Return (x, y) of the center of cell containing provided text 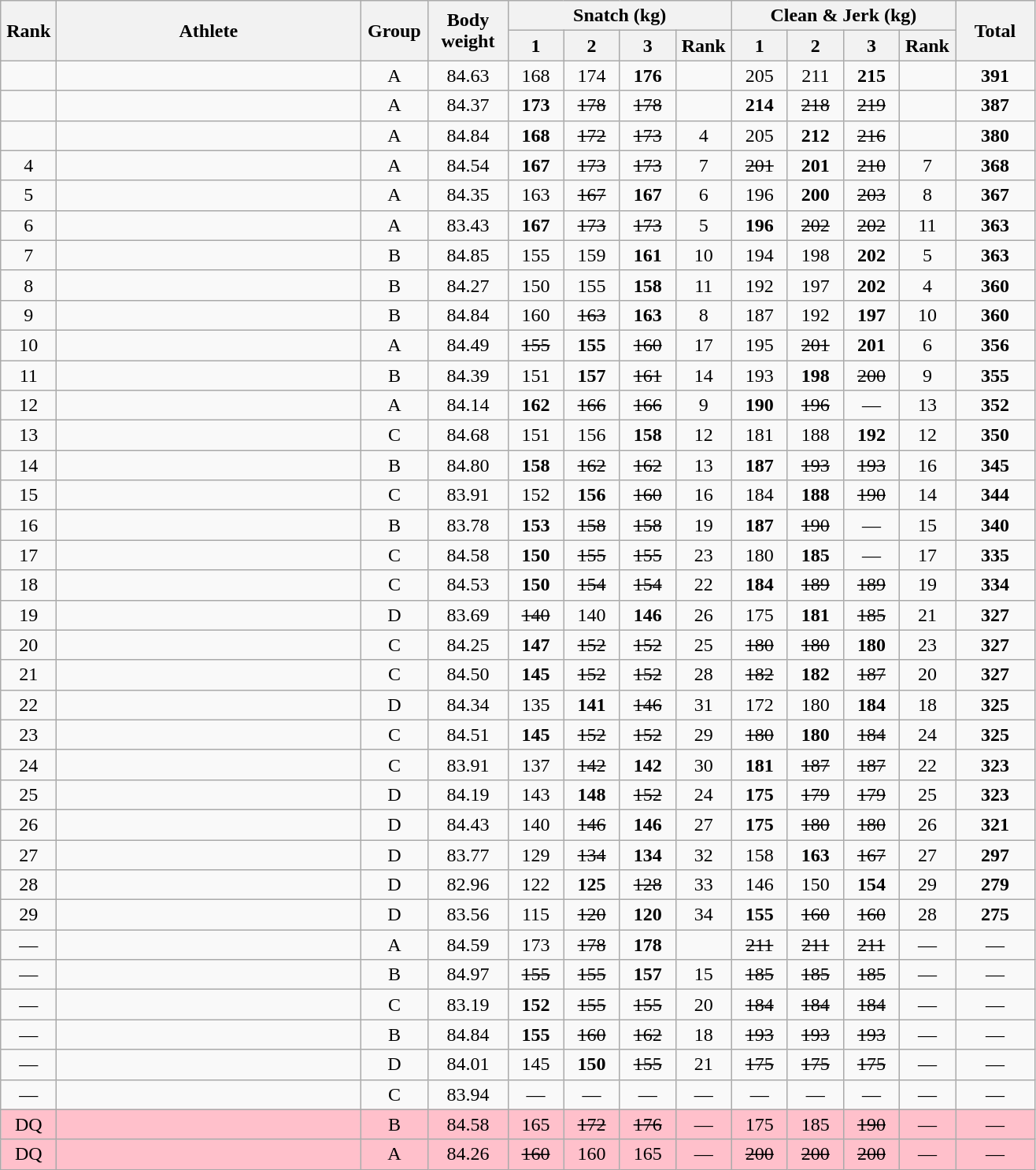
84.63 (468, 76)
218 (816, 106)
84.68 (468, 435)
82.96 (468, 885)
352 (995, 405)
215 (871, 76)
84.97 (468, 975)
33 (704, 885)
159 (592, 255)
84.50 (468, 675)
84.53 (468, 585)
195 (759, 345)
Body weight (468, 31)
345 (995, 465)
216 (871, 135)
84.34 (468, 705)
147 (535, 645)
32 (704, 854)
84.59 (468, 945)
203 (871, 195)
350 (995, 435)
31 (704, 705)
174 (592, 76)
30 (704, 765)
335 (995, 555)
129 (535, 854)
83.78 (468, 525)
Snatch (kg) (620, 16)
83.69 (468, 615)
367 (995, 195)
368 (995, 165)
84.54 (468, 165)
Total (995, 31)
380 (995, 135)
Athlete (209, 31)
84.35 (468, 195)
84.43 (468, 824)
275 (995, 915)
34 (704, 915)
84.26 (468, 1154)
148 (592, 794)
122 (535, 885)
125 (592, 885)
84.37 (468, 106)
83.43 (468, 225)
356 (995, 345)
128 (647, 885)
83.94 (468, 1094)
391 (995, 76)
387 (995, 106)
214 (759, 106)
Group (394, 31)
84.49 (468, 345)
115 (535, 915)
84.51 (468, 735)
279 (995, 885)
194 (759, 255)
340 (995, 525)
83.19 (468, 1005)
344 (995, 495)
83.56 (468, 915)
334 (995, 585)
84.85 (468, 255)
321 (995, 824)
212 (816, 135)
84.39 (468, 376)
84.25 (468, 645)
210 (871, 165)
355 (995, 376)
Clean & Jerk (kg) (843, 16)
84.80 (468, 465)
137 (535, 765)
297 (995, 854)
84.27 (468, 285)
135 (535, 705)
84.14 (468, 405)
83.77 (468, 854)
153 (535, 525)
84.01 (468, 1064)
84.19 (468, 794)
219 (871, 106)
143 (535, 794)
141 (592, 705)
